Determine the [x, y] coordinate at the center of the cell enclosing the given text.  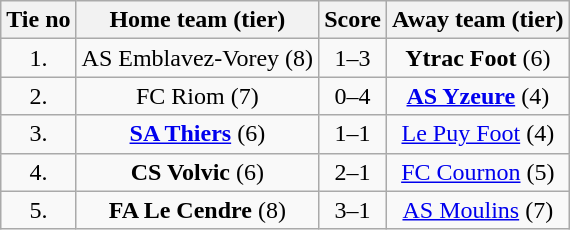
AS Emblavez-Vorey (8) [198, 58]
3. [38, 134]
4. [38, 172]
2. [38, 96]
Away team (tier) [478, 20]
0–4 [353, 96]
AS Moulins (7) [478, 210]
Tie no [38, 20]
1–1 [353, 134]
Le Puy Foot (4) [478, 134]
Home team (tier) [198, 20]
5. [38, 210]
3–1 [353, 210]
FC Cournon (5) [478, 172]
2–1 [353, 172]
1. [38, 58]
AS Yzeure (4) [478, 96]
FA Le Cendre (8) [198, 210]
Score [353, 20]
SA Thiers (6) [198, 134]
FC Riom (7) [198, 96]
Ytrac Foot (6) [478, 58]
1–3 [353, 58]
CS Volvic (6) [198, 172]
